Capture the cell that displays the provided text and extract its [X, Y] central coordinate. 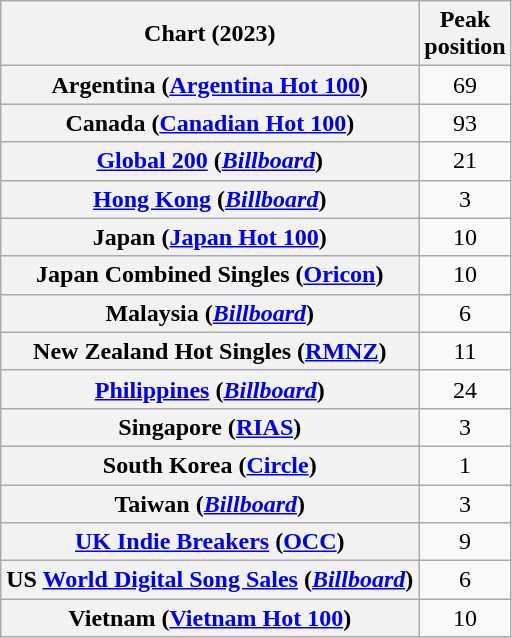
Malaysia (Billboard) [210, 313]
24 [465, 389]
Singapore (RIAS) [210, 427]
11 [465, 351]
Taiwan (Billboard) [210, 503]
US World Digital Song Sales (Billboard) [210, 580]
UK Indie Breakers (OCC) [210, 542]
21 [465, 161]
Chart (2023) [210, 34]
New Zealand Hot Singles (RMNZ) [210, 351]
69 [465, 85]
Vietnam (Vietnam Hot 100) [210, 618]
9 [465, 542]
Argentina (Argentina Hot 100) [210, 85]
Japan (Japan Hot 100) [210, 237]
Global 200 (Billboard) [210, 161]
Philippines (Billboard) [210, 389]
1 [465, 465]
Hong Kong (Billboard) [210, 199]
93 [465, 123]
South Korea (Circle) [210, 465]
Canada (Canadian Hot 100) [210, 123]
Japan Combined Singles (Oricon) [210, 275]
Peakposition [465, 34]
